Output the [X, Y] coordinate of the center of the cell containing the given text.  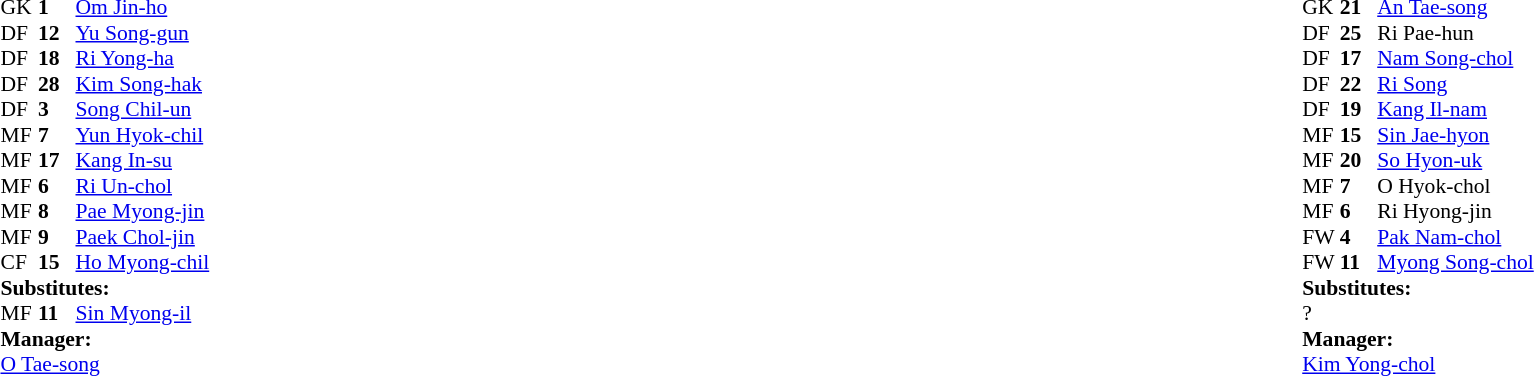
Ho Myong-chil [143, 263]
Kang Il-nam [1456, 109]
? [1321, 313]
Sin Myong-il [143, 313]
Kim Song-hak [143, 84]
Song Chil-un [143, 109]
O Hyok-chol [1456, 186]
3 [57, 109]
Ri Pae-hun [1456, 33]
Pak Nam-chol [1456, 237]
Paek Chol-jin [143, 237]
Yun Hyok-chil [143, 135]
8 [57, 211]
Pae Myong-jin [143, 211]
Sin Jae-hyon [1456, 135]
20 [1359, 161]
Ri Yong-ha [143, 59]
Ri Song [1456, 84]
So Hyon-uk [1456, 161]
19 [1359, 109]
Ri Hyong-jin [1456, 211]
CF [19, 263]
28 [57, 84]
Kang In-su [143, 161]
25 [1359, 33]
Myong Song-chol [1456, 263]
Ri Un-chol [143, 186]
9 [57, 237]
22 [1359, 84]
4 [1359, 237]
12 [57, 33]
Yu Song-gun [143, 33]
18 [57, 59]
Nam Song-chol [1456, 59]
